Provide the [X, Y] coordinate of the cell's center where the given text is located.  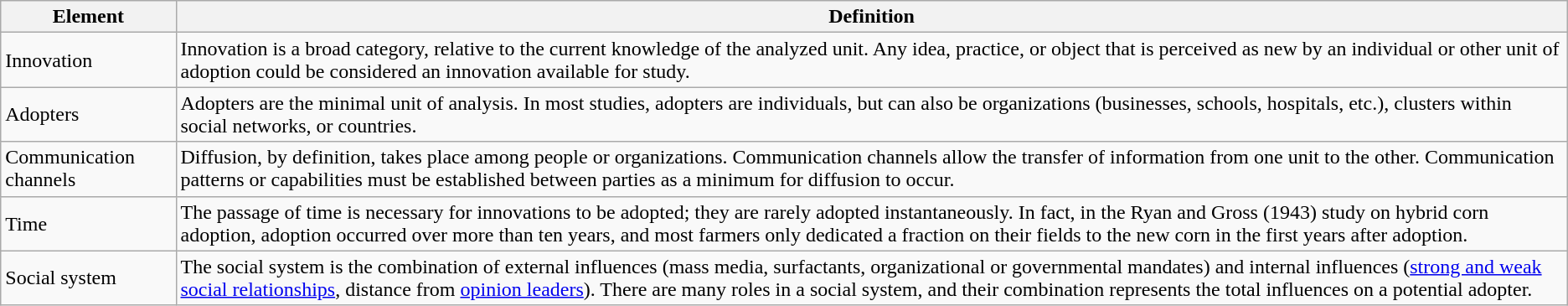
Communication channels [89, 169]
Social system [89, 278]
Element [89, 17]
Time [89, 223]
Innovation [89, 60]
Adopters [89, 114]
Definition [871, 17]
